Find where the given text appears and provide that cell's center as (x, y) coordinate. 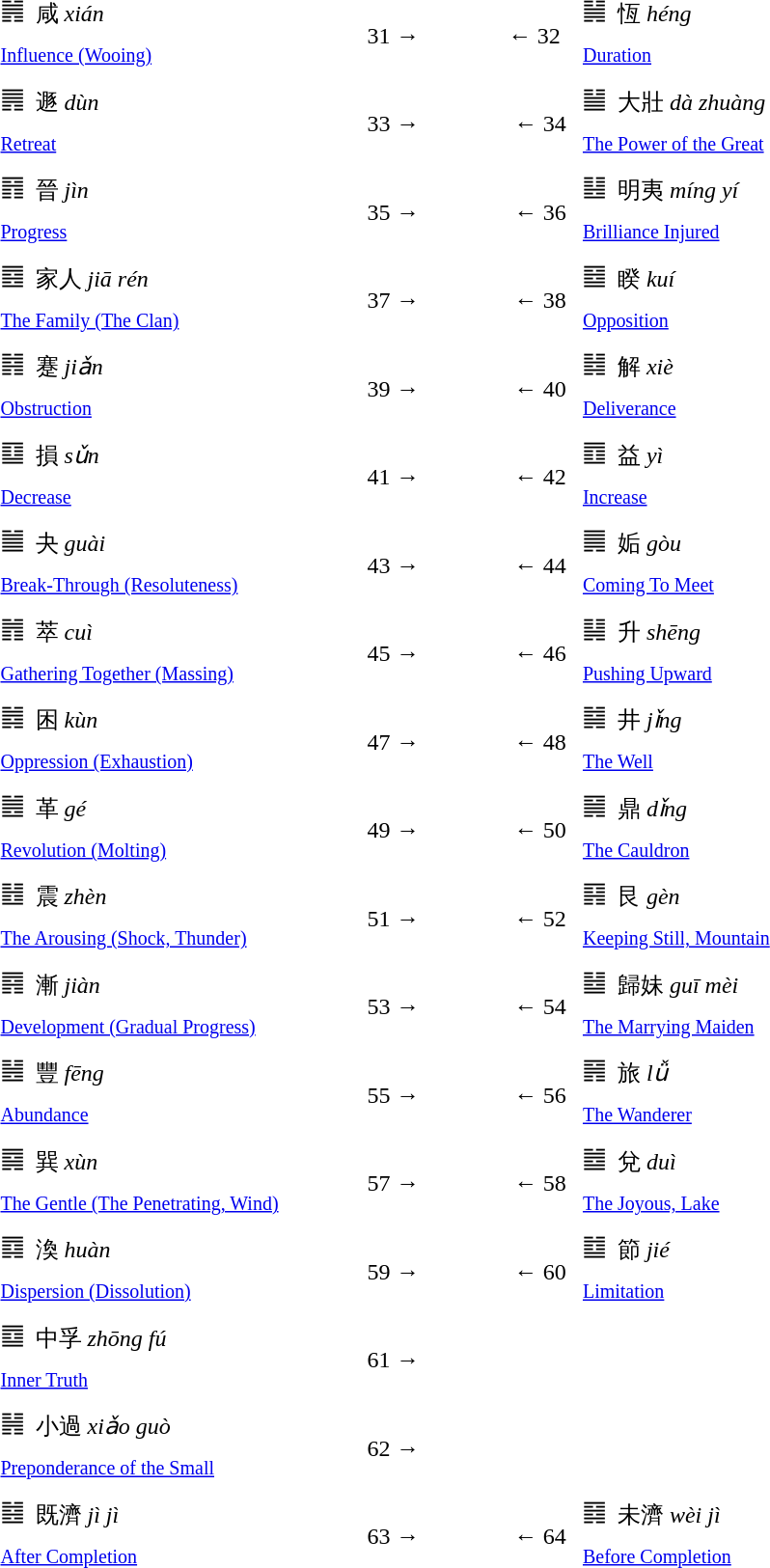
← 38 (542, 299)
59 → (401, 1271)
← 60 (542, 1271)
51 → (401, 918)
← 46 (542, 652)
← 48 (542, 741)
← 50 (542, 830)
← 44 (542, 564)
62 → (401, 1447)
33 → (401, 124)
← 58 (542, 1183)
55 → (401, 1094)
← 36 (542, 211)
← 42 (542, 477)
43 → (401, 564)
47 → (401, 741)
35 → (401, 211)
61 → (401, 1359)
49 → (401, 830)
← 56 (542, 1094)
45 → (401, 652)
← 40 (542, 388)
← 34 (542, 124)
53 → (401, 1005)
← 54 (542, 1005)
57 → (401, 1183)
37 → (401, 299)
39 → (401, 388)
41 → (401, 477)
← 52 (542, 918)
